From the cell containing the given text, extract its center point as (X, Y) coordinate. 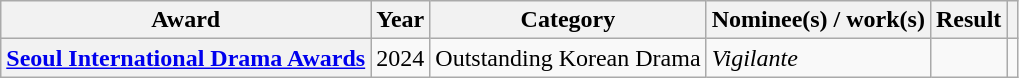
Nominee(s) / work(s) (818, 20)
Vigilante (818, 58)
2024 (400, 58)
Year (400, 20)
Result (968, 20)
Category (568, 20)
Seoul International Drama Awards (186, 58)
Outstanding Korean Drama (568, 58)
Award (186, 20)
